Search for the cell housing the specified text and yield its [X, Y] center coordinate. 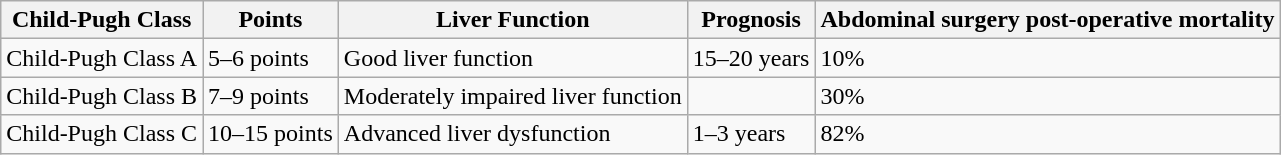
82% [1048, 134]
Points [271, 20]
Child-Pugh Class C [102, 134]
15–20 years [751, 58]
Child-Pugh Class [102, 20]
Liver Function [512, 20]
Moderately impaired liver function [512, 96]
1–3 years [751, 134]
7–9 points [271, 96]
10–15 points [271, 134]
30% [1048, 96]
5–6 points [271, 58]
Prognosis [751, 20]
Child-Pugh Class B [102, 96]
Advanced liver dysfunction [512, 134]
Child-Pugh Class A [102, 58]
Good liver function [512, 58]
Abdominal surgery post-operative mortality [1048, 20]
10% [1048, 58]
